Extract the [x, y] coordinate from the center of the cell holding the provided text.  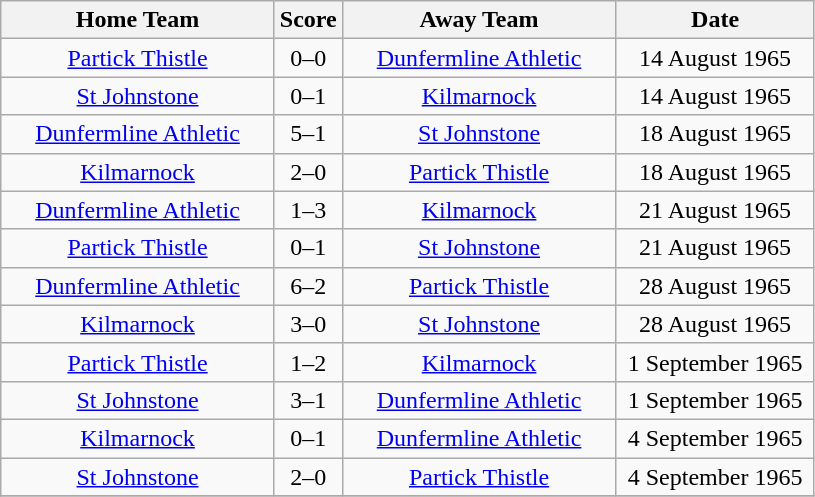
Date [716, 20]
6–2 [308, 286]
Away Team [479, 20]
Score [308, 20]
1–2 [308, 362]
3–0 [308, 324]
Home Team [138, 20]
0–0 [308, 58]
1–3 [308, 210]
5–1 [308, 134]
3–1 [308, 400]
